Scan for the cell matching the given text and deliver its [X, Y] coordinate at center. 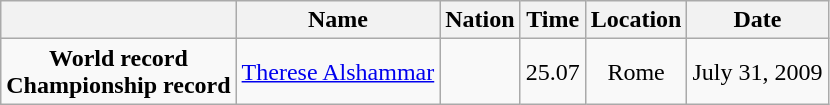
Location [636, 20]
Rome [636, 72]
Time [552, 20]
Name [338, 20]
25.07 [552, 72]
Date [758, 20]
Therese Alshammar [338, 72]
Nation [480, 20]
July 31, 2009 [758, 72]
World record Championship record [118, 72]
